Locate the cell with the specified text and output its (x, y) center coordinate. 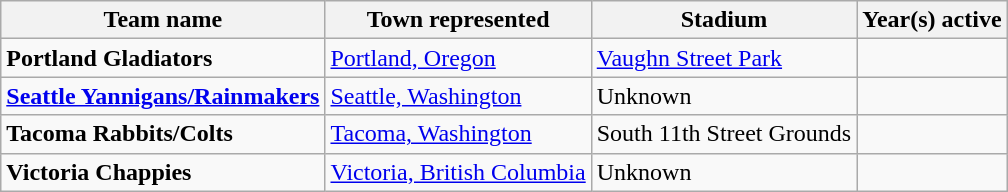
Town represented (458, 20)
Tacoma Rabbits/Colts (163, 134)
Portland, Oregon (458, 58)
Vaughn Street Park (724, 58)
Portland Gladiators (163, 58)
Victoria, British Columbia (458, 172)
Tacoma, Washington (458, 134)
Seattle, Washington (458, 96)
Seattle Yannigans/Rainmakers (163, 96)
Stadium (724, 20)
Victoria Chappies (163, 172)
South 11th Street Grounds (724, 134)
Team name (163, 20)
Year(s) active (932, 20)
